Find where the given text appears and provide that cell's center as (X, Y) coordinate. 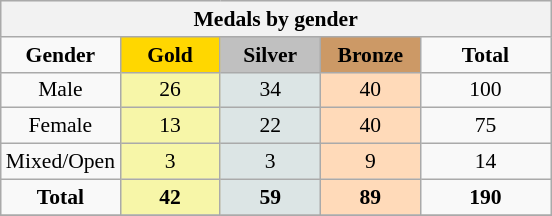
59 (270, 197)
14 (485, 162)
22 (270, 126)
75 (485, 126)
9 (370, 162)
42 (170, 197)
Medals by gender (276, 19)
Male (60, 90)
13 (170, 126)
100 (485, 90)
26 (170, 90)
89 (370, 197)
190 (485, 197)
Gender (60, 55)
Gold (170, 55)
Silver (270, 55)
34 (270, 90)
Female (60, 126)
Mixed/Open (60, 162)
Bronze (370, 55)
